Find where the given text appears and provide that cell's center as (x, y) coordinate. 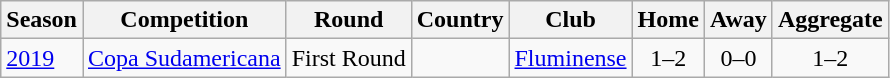
Home (668, 20)
Away (738, 20)
Copa Sudamericana (184, 58)
Country (460, 20)
Round (348, 20)
Fluminense (570, 58)
First Round (348, 58)
Club (570, 20)
0–0 (738, 58)
2019 (42, 58)
Season (42, 20)
Aggregate (830, 20)
Competition (184, 20)
